From the cell containing the given text, extract its center point as (x, y) coordinate. 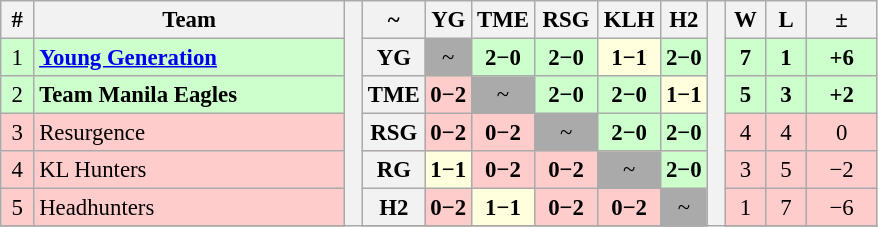
Resurgence (190, 133)
−2 (842, 170)
−6 (842, 208)
KLH (630, 20)
+6 (842, 58)
⁠KL Hunters (190, 170)
⁠Headhunters (190, 208)
0 (842, 133)
+2 (842, 95)
Young Generation (190, 58)
Team Manila Eagles (190, 95)
L (786, 20)
# (18, 20)
W (746, 20)
RG (394, 170)
2 (18, 95)
± (842, 20)
Team (190, 20)
